Detect which cell encompasses the target text, then output its (X, Y) center coordinate. 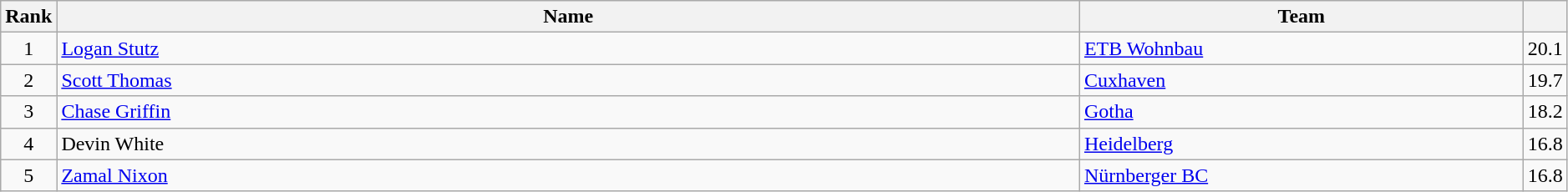
19.7 (1545, 80)
ETB Wohnbau (1302, 48)
Devin White (568, 144)
Scott Thomas (568, 80)
4 (28, 144)
Rank (28, 17)
Heidelberg (1302, 144)
Team (1302, 17)
Name (568, 17)
5 (28, 175)
Zamal Nixon (568, 175)
3 (28, 112)
Chase Griffin (568, 112)
Cuxhaven (1302, 80)
2 (28, 80)
20.1 (1545, 48)
Logan Stutz (568, 48)
Nürnberger BC (1302, 175)
18.2 (1545, 112)
Gotha (1302, 112)
1 (28, 48)
